From the cell containing the given text, extract its center point as (x, y) coordinate. 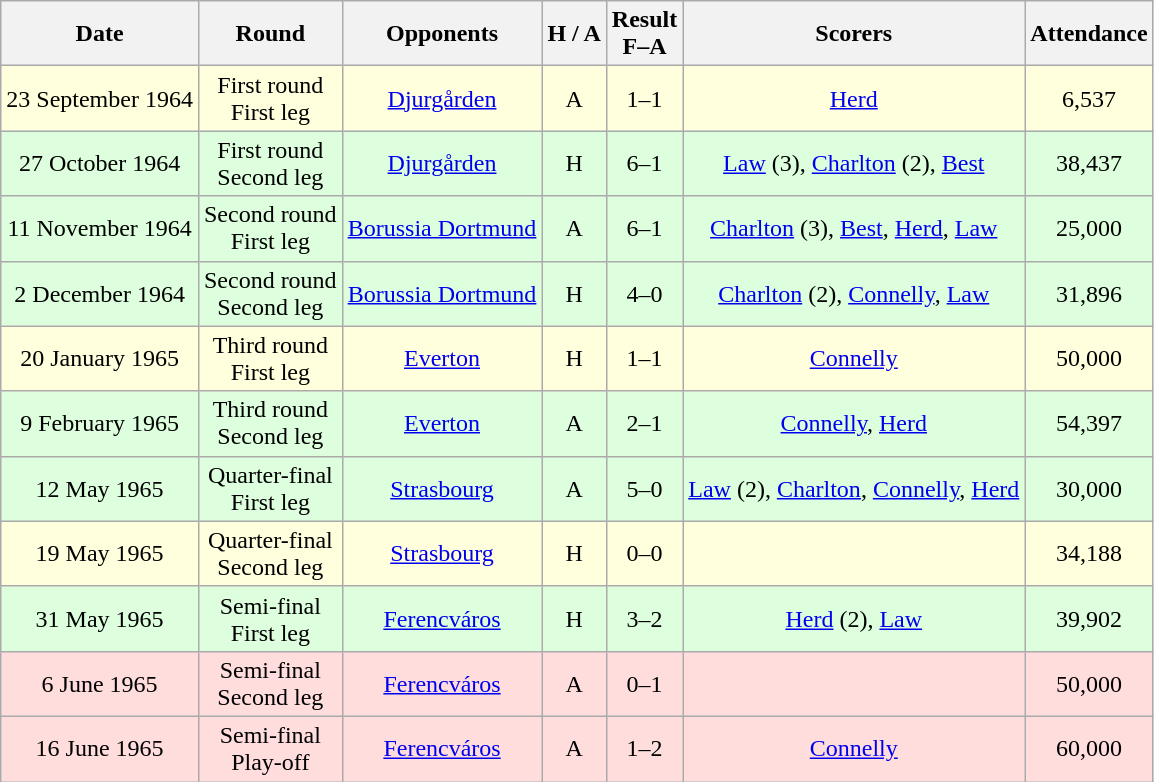
2–1 (644, 424)
Herd (2), Law (854, 618)
3–2 (644, 618)
31,896 (1089, 294)
30,000 (1089, 488)
4–0 (644, 294)
54,397 (1089, 424)
Quarter-finalSecond leg (270, 554)
2 December 1964 (100, 294)
Attendance (1089, 34)
Scorers (854, 34)
38,437 (1089, 164)
Charlton (2), Connelly, Law (854, 294)
31 May 1965 (100, 618)
6 June 1965 (100, 684)
0–0 (644, 554)
39,902 (1089, 618)
ResultF–A (644, 34)
Second roundFirst leg (270, 228)
11 November 1964 (100, 228)
0–1 (644, 684)
5–0 (644, 488)
Semi-finalPlay-off (270, 748)
20 January 1965 (100, 358)
Quarter-finalFirst leg (270, 488)
Second roundSecond leg (270, 294)
9 February 1965 (100, 424)
12 May 1965 (100, 488)
Connelly, Herd (854, 424)
19 May 1965 (100, 554)
Charlton (3), Best, Herd, Law (854, 228)
Opponents (442, 34)
25,000 (1089, 228)
Law (3), Charlton (2), Best (854, 164)
H / A (574, 34)
Semi-finalFirst leg (270, 618)
Semi-finalSecond leg (270, 684)
Round (270, 34)
Third roundFirst leg (270, 358)
Law (2), Charlton, Connelly, Herd (854, 488)
23 September 1964 (100, 98)
Third roundSecond leg (270, 424)
16 June 1965 (100, 748)
60,000 (1089, 748)
1–2 (644, 748)
First roundFirst leg (270, 98)
Date (100, 34)
34,188 (1089, 554)
6,537 (1089, 98)
First roundSecond leg (270, 164)
Herd (854, 98)
27 October 1964 (100, 164)
